Output the (x, y) coordinate of the center of the cell containing the given text.  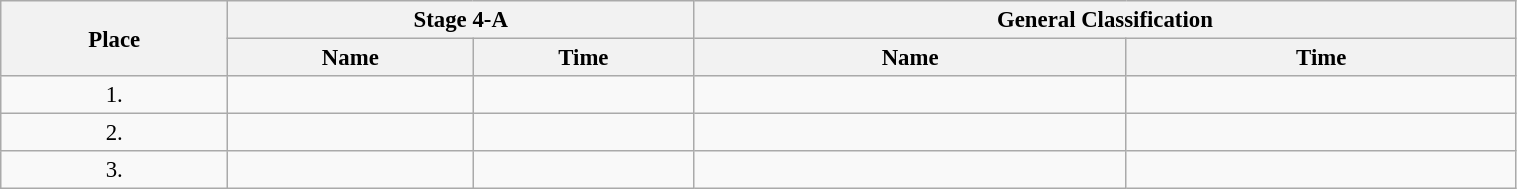
2. (114, 133)
3. (114, 170)
General Classification (1105, 20)
1. (114, 95)
Place (114, 38)
Stage 4-A (461, 20)
